Detect which cell encompasses the target text, then output its (x, y) center coordinate. 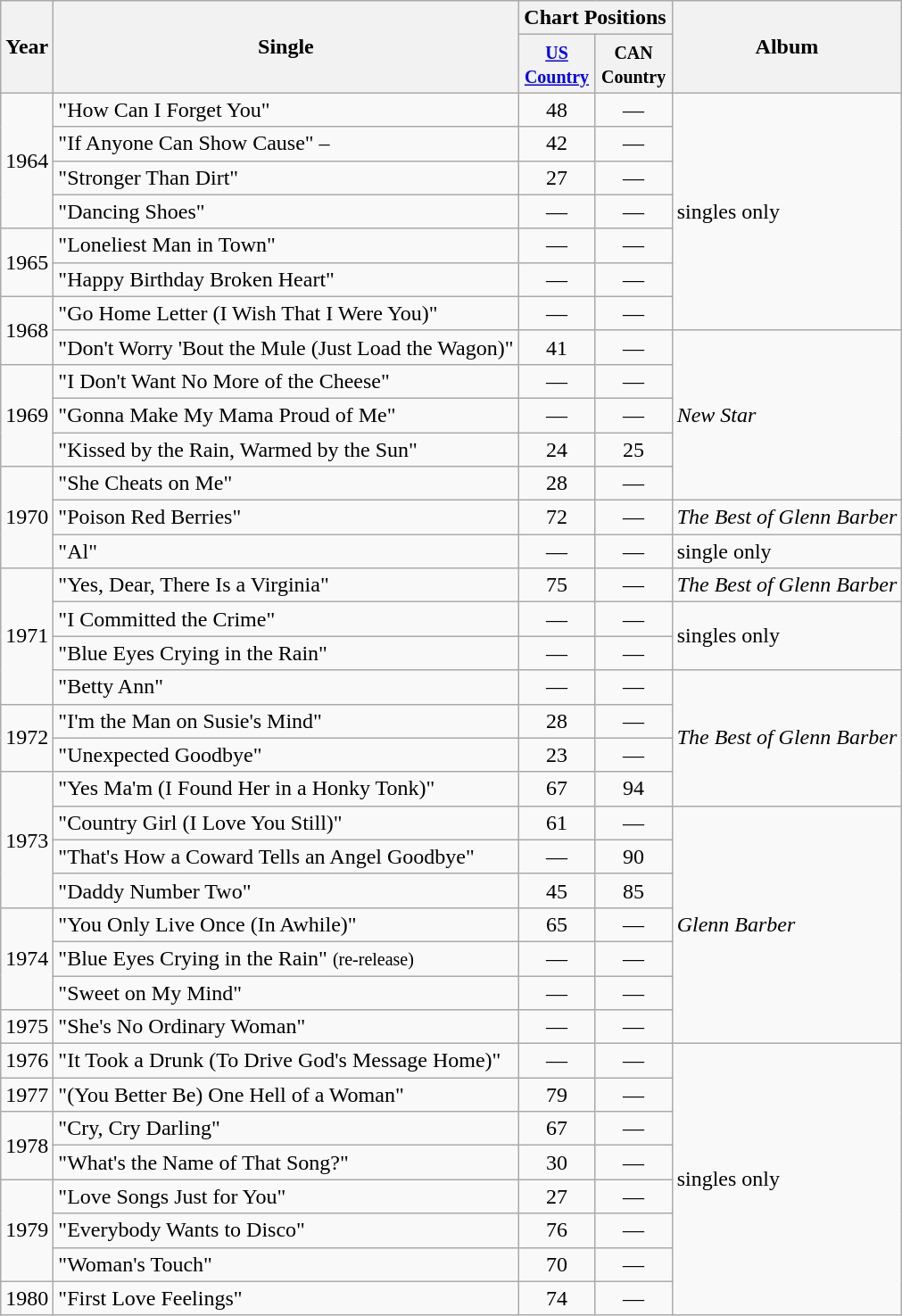
"Blue Eyes Crying in the Rain" (re-release) (285, 958)
"Stronger Than Dirt" (285, 178)
"If Anyone Can Show Cause" – (285, 144)
"It Took a Drunk (To Drive God's Message Home)" (285, 1061)
"I Committed the Crime" (285, 619)
"Country Girl (I Love You Still)" (285, 823)
"You Only Live Once (In Awhile)" (285, 924)
"Daddy Number Two" (285, 890)
1980 (27, 1298)
76 (557, 1230)
"That's How a Coward Tells an Angel Goodbye" (285, 857)
70 (557, 1264)
41 (557, 347)
"How Can I Forget You" (285, 110)
"Go Home Letter (I Wish That I Were You)" (285, 313)
"Yes Ma'm (I Found Her in a Honky Tonk)" (285, 789)
1974 (27, 958)
1973 (27, 840)
"(You Better Be) One Hell of a Woman" (285, 1095)
"Kissed by the Rain, Warmed by the Sun" (285, 449)
"Don't Worry 'Bout the Mule (Just Load the Wagon)" (285, 347)
45 (557, 890)
"Yes, Dear, There Is a Virginia" (285, 585)
1970 (27, 517)
"Betty Ann" (285, 687)
25 (633, 449)
90 (633, 857)
1964 (27, 161)
"I'm the Man on Susie's Mind" (285, 721)
"Everybody Wants to Disco" (285, 1230)
1965 (27, 262)
1978 (27, 1146)
"Happy Birthday Broken Heart" (285, 279)
42 (557, 144)
Glenn Barber (787, 924)
"She Cheats on Me" (285, 484)
1976 (27, 1061)
48 (557, 110)
"Love Songs Just for You" (285, 1196)
Chart Positions (595, 18)
75 (557, 585)
US Country (557, 64)
Album (787, 46)
"Al" (285, 551)
"Dancing Shoes" (285, 211)
1968 (27, 330)
79 (557, 1095)
1979 (27, 1230)
1969 (27, 415)
"Loneliest Man in Town" (285, 245)
1975 (27, 1027)
85 (633, 890)
1971 (27, 636)
single only (787, 551)
30 (557, 1163)
"Cry, Cry Darling" (285, 1129)
"Unexpected Goodbye" (285, 755)
"Blue Eyes Crying in the Rain" (285, 653)
"Woman's Touch" (285, 1264)
"What's the Name of That Song?" (285, 1163)
74 (557, 1298)
94 (633, 789)
CAN Country (633, 64)
New Star (787, 415)
1972 (27, 738)
23 (557, 755)
24 (557, 449)
"She's No Ordinary Woman" (285, 1027)
65 (557, 924)
"Gonna Make My Mama Proud of Me" (285, 415)
"I Don't Want No More of the Cheese" (285, 381)
Year (27, 46)
72 (557, 517)
"Poison Red Berries" (285, 517)
"Sweet on My Mind" (285, 993)
1977 (27, 1095)
61 (557, 823)
"First Love Feelings" (285, 1298)
Single (285, 46)
